Determine the (x, y) coordinate at the center of the cell enclosing the given text.  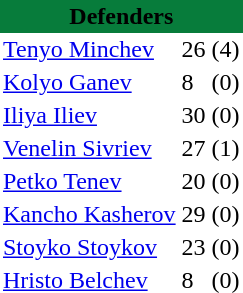
Stoyko Stoykov (90, 248)
Iliya Iliev (90, 116)
Kancho Kasherov (90, 214)
29 (194, 214)
Venelin Sivriev (90, 148)
30 (194, 116)
(1) (226, 148)
(4) (226, 50)
26 (194, 50)
8 (194, 82)
Petko Tenev (90, 182)
Tenyo Minchev (90, 50)
27 (194, 148)
20 (194, 182)
23 (194, 248)
Kolyo Ganev (90, 82)
Defenders (122, 16)
